Scan for the cell matching the given text and deliver its [x, y] coordinate at center. 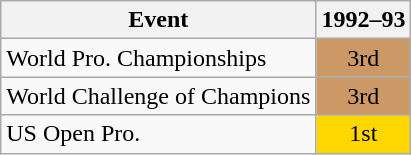
World Pro. Championships [158, 58]
Event [158, 20]
World Challenge of Champions [158, 96]
US Open Pro. [158, 134]
1992–93 [364, 20]
1st [364, 134]
